Output the [x, y] coordinate of the center of the cell containing the given text.  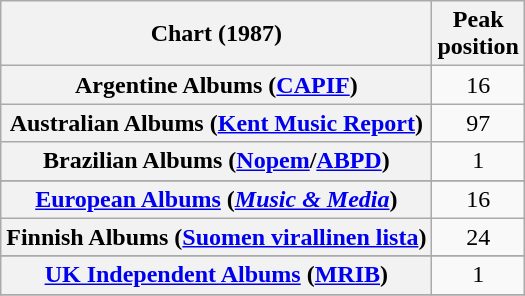
24 [478, 237]
European Albums (Music & Media) [216, 199]
UK Independent Albums (MRIB) [216, 275]
Brazilian Albums (Nopem/ABPD) [216, 161]
Chart (1987) [216, 34]
Argentine Albums (CAPIF) [216, 85]
97 [478, 123]
Australian Albums (Kent Music Report) [216, 123]
Finnish Albums (Suomen virallinen lista) [216, 237]
Peakposition [478, 34]
